Pinpoint the cell where the given text exists, returning its [X, Y] midpoint coordinate. 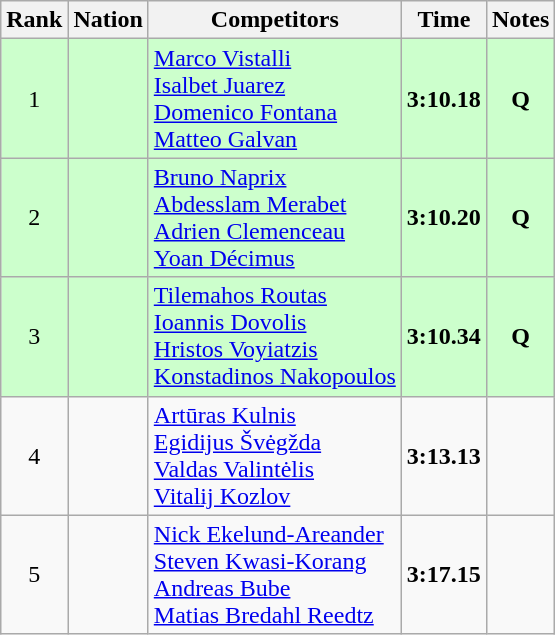
4 [34, 456]
Time [444, 20]
Nick Ekelund-AreanderSteven Kwasi-KorangAndreas BubeMatias Bredahl Reedtz [274, 574]
3:17.15 [444, 574]
Marco VistalliIsalbet JuarezDomenico FontanaMatteo Galvan [274, 98]
3:10.20 [444, 218]
Nation [108, 20]
Artūras KulnisEgidijus ŠvėgždaValdas ValintėlisVitalij Kozlov [274, 456]
2 [34, 218]
5 [34, 574]
Rank [34, 20]
Bruno NaprixAbdesslam MerabetAdrien ClemenceauYoan Décimus [274, 218]
Competitors [274, 20]
Tilemahos RoutasIoannis DovolisHristos VoyiatzisKonstadinos Nakopoulos [274, 336]
3:13.13 [444, 456]
3 [34, 336]
3:10.34 [444, 336]
1 [34, 98]
3:10.18 [444, 98]
Notes [520, 20]
